Find where the given text appears and provide that cell's center as [X, Y] coordinate. 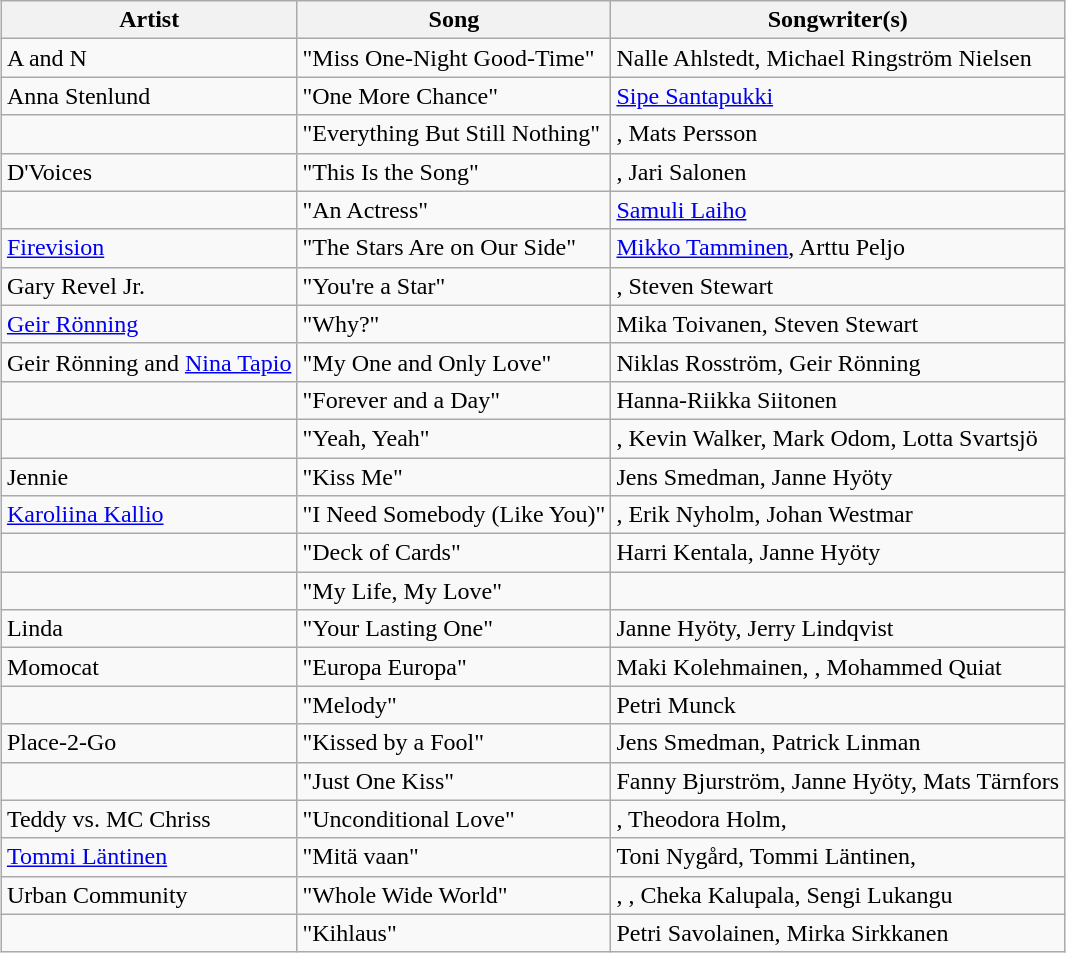
Sipe Santapukki [838, 96]
Geir Rönning [149, 324]
Mikko Tamminen, Arttu Peljo [838, 248]
Petri Savolainen, Mirka Sirkkanen [838, 933]
Songwriter(s) [838, 20]
"Yeah, Yeah" [454, 438]
Niklas Rosström, Geir Rönning [838, 362]
Gary Revel Jr. [149, 286]
"Mitä vaan" [454, 857]
"Unconditional Love" [454, 819]
Fanny Bjurström, Janne Hyöty, Mats Tärnfors [838, 781]
Toni Nygård, Tommi Läntinen, [838, 857]
, Kevin Walker, Mark Odom, Lotta Svartsjö [838, 438]
Teddy vs. MC Chriss [149, 819]
"Whole Wide World" [454, 895]
Nalle Ahlstedt, Michael Ringström Nielsen [838, 58]
Harri Kentala, Janne Hyöty [838, 553]
"My Life, My Love" [454, 591]
"Deck of Cards" [454, 553]
Linda [149, 629]
"Your Lasting One" [454, 629]
"The Stars Are on Our Side" [454, 248]
Hanna-Riikka Siitonen [838, 400]
"Just One Kiss" [454, 781]
Song [454, 20]
Tommi Läntinen [149, 857]
Maki Kolehmainen, , Mohammed Quiat [838, 667]
Firevision [149, 248]
"Why?" [454, 324]
"Everything But Still Nothing" [454, 134]
Jens Smedman, Patrick Linman [838, 743]
, Jari Salonen [838, 172]
Samuli Laiho [838, 210]
Jennie [149, 477]
"Melody" [454, 705]
D'Voices [149, 172]
Jens Smedman, Janne Hyöty [838, 477]
"Miss One-Night Good-Time" [454, 58]
Janne Hyöty, Jerry Lindqvist [838, 629]
, Steven Stewart [838, 286]
, Mats Persson [838, 134]
"Kihlaus" [454, 933]
Anna Stenlund [149, 96]
, , Cheka Kalupala, Sengi Lukangu [838, 895]
Karoliina Kallio [149, 515]
, Erik Nyholm, Johan Westmar [838, 515]
"Europa Europa" [454, 667]
"You're a Star" [454, 286]
Momocat [149, 667]
"An Actress" [454, 210]
A and N [149, 58]
Urban Community [149, 895]
Geir Rönning and Nina Tapio [149, 362]
Place-2-Go [149, 743]
"I Need Somebody (Like You)" [454, 515]
Artist [149, 20]
"One More Chance" [454, 96]
Mika Toivanen, Steven Stewart [838, 324]
"Kiss Me" [454, 477]
"This Is the Song" [454, 172]
"Forever and a Day" [454, 400]
"Kissed by a Fool" [454, 743]
"My One and Only Love" [454, 362]
Petri Munck [838, 705]
, Theodora Holm, [838, 819]
